Identify which cell holds the provided text, then report its [x, y] central coordinate. 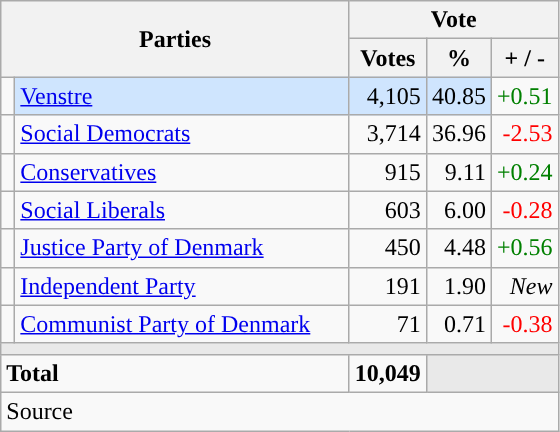
4.48 [458, 248]
0.71 [458, 324]
6.00 [458, 210]
36.96 [458, 134]
+0.56 [524, 248]
Source [280, 411]
Communist Party of Denmark [182, 324]
1.90 [458, 286]
-0.38 [524, 324]
+ / - [524, 58]
10,049 [388, 373]
9.11 [458, 172]
4,105 [388, 96]
New [524, 286]
Justice Party of Denmark [182, 248]
Conservatives [182, 172]
Social Liberals [182, 210]
40.85 [458, 96]
Social Democrats [182, 134]
Parties [176, 39]
450 [388, 248]
191 [388, 286]
Vote [454, 20]
-0.28 [524, 210]
Total [176, 373]
-2.53 [524, 134]
Independent Party [182, 286]
3,714 [388, 134]
+0.51 [524, 96]
71 [388, 324]
603 [388, 210]
+0.24 [524, 172]
% [458, 58]
Votes [388, 58]
Venstre [182, 96]
915 [388, 172]
